Pinpoint the cell where the given text exists, returning its [X, Y] midpoint coordinate. 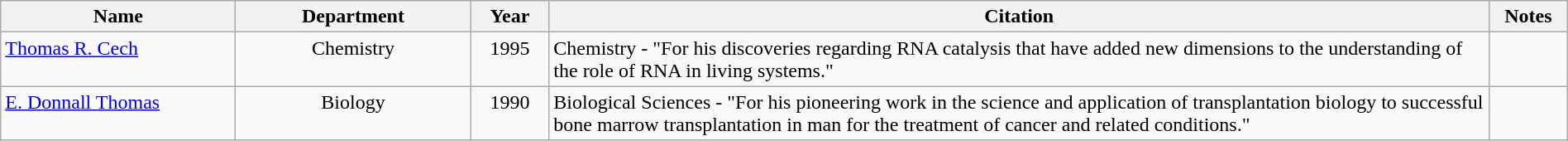
Year [509, 17]
Chemistry - "For his discoveries regarding RNA catalysis that have added new dimensions to the understanding of the role of RNA in living systems." [1019, 60]
Citation [1019, 17]
Notes [1528, 17]
Chemistry [353, 60]
Biology [353, 113]
E. Donnall Thomas [118, 113]
Name [118, 17]
1995 [509, 60]
Thomas R. Cech [118, 60]
Department [353, 17]
1990 [509, 113]
